Search for the cell housing the specified text and yield its [x, y] center coordinate. 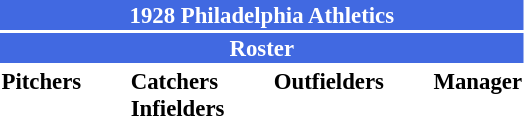
Roster [262, 48]
1928 Philadelphia Athletics [262, 15]
